Identify which cell holds the provided text, then report its (x, y) central coordinate. 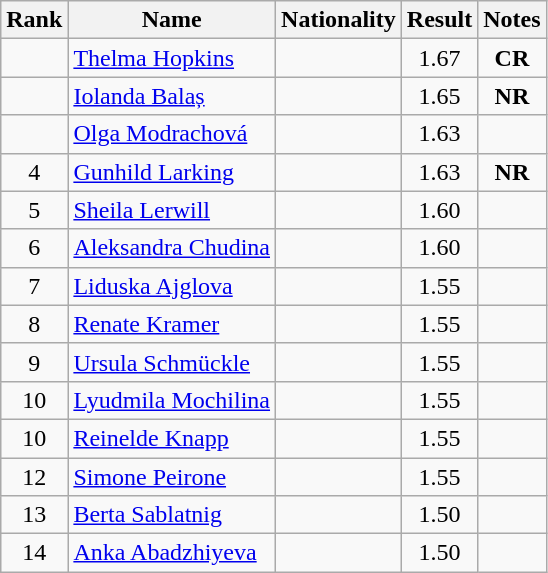
Reinelde Knapp (172, 438)
12 (34, 477)
13 (34, 515)
Lyudmila Mochilina (172, 400)
Iolanda Balaș (172, 96)
Result (439, 20)
Renate Kramer (172, 324)
6 (34, 248)
Liduska Ajglova (172, 286)
Name (172, 20)
Berta Sablatnig (172, 515)
Olga Modrachová (172, 134)
Notes (512, 20)
Sheila Lerwill (172, 210)
5 (34, 210)
CR (512, 58)
9 (34, 362)
Rank (34, 20)
4 (34, 172)
8 (34, 324)
1.65 (439, 96)
Anka Abadzhiyeva (172, 553)
Nationality (339, 20)
Simone Peirone (172, 477)
Thelma Hopkins (172, 58)
Ursula Schmückle (172, 362)
Aleksandra Chudina (172, 248)
1.67 (439, 58)
Gunhild Larking (172, 172)
14 (34, 553)
7 (34, 286)
